Search for the cell housing the specified text and yield its [x, y] center coordinate. 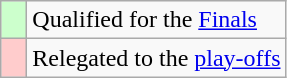
Qualified for the Finals [156, 20]
Relegated to the play-offs [156, 58]
